For the text-containing cell, return its midpoint in [x, y] coordinate format. 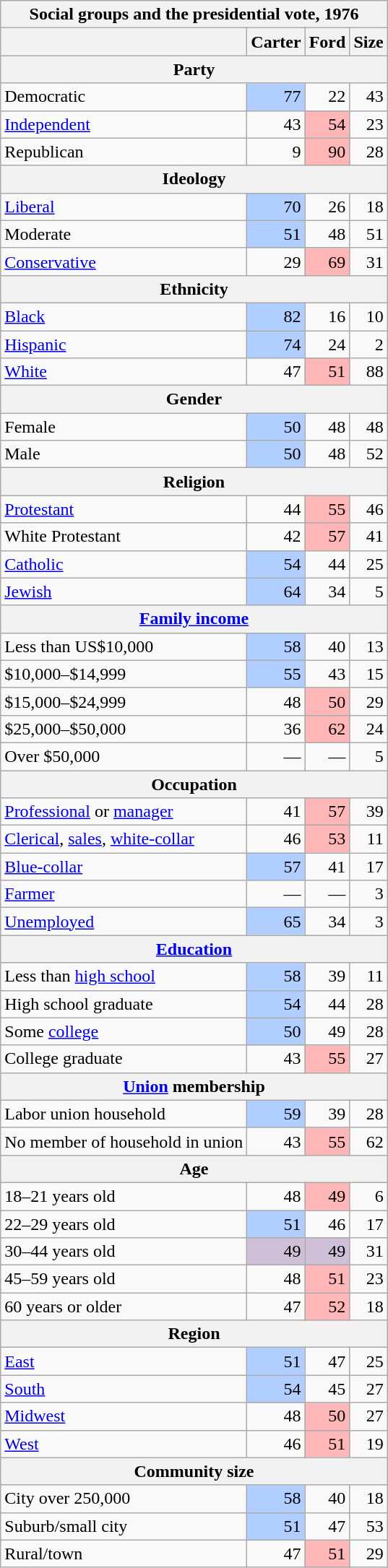
Social groups and the presidential vote, 1976 [194, 14]
Labor union household [124, 1114]
Blue-collar [124, 867]
10 [368, 316]
Less than high school [124, 976]
City over 250,000 [124, 1499]
45–59 years old [124, 1279]
30–44 years old [124, 1252]
Union membership [194, 1086]
6 [368, 1196]
Protestant [124, 509]
Rural/town [124, 1554]
Independent [124, 124]
74 [276, 345]
Some college [124, 1031]
Catholic [124, 564]
Clerical, sales, white-collar [124, 839]
Male [124, 454]
Region [194, 1334]
64 [276, 592]
90 [327, 152]
Less than US$10,000 [124, 646]
$25,000–$50,000 [124, 729]
42 [276, 537]
59 [276, 1114]
South [124, 1389]
9 [276, 152]
45 [327, 1389]
Moderate [124, 234]
West [124, 1444]
Family income [194, 619]
60 years or older [124, 1307]
77 [276, 97]
Religion [194, 482]
Hispanic [124, 345]
22–29 years old [124, 1224]
$15,000–$24,999 [124, 701]
Carter [276, 42]
Farmer [124, 894]
East [124, 1361]
White Protestant [124, 537]
Education [194, 949]
16 [327, 316]
No member of household in union [124, 1141]
White [124, 372]
Midwest [124, 1416]
Female [124, 427]
88 [368, 372]
69 [327, 261]
26 [327, 207]
Liberal [124, 207]
Republican [124, 152]
2 [368, 345]
Community size [194, 1471]
$10,000–$14,999 [124, 674]
High school graduate [124, 1004]
22 [327, 97]
Ideology [194, 179]
Occupation [194, 784]
18–21 years old [124, 1196]
Black [124, 316]
13 [368, 646]
Conservative [124, 261]
15 [368, 674]
College graduate [124, 1059]
Over $50,000 [124, 756]
Professional or manager [124, 812]
Democratic [124, 97]
Suburb/small city [124, 1526]
Ford [327, 42]
Jewish [124, 592]
70 [276, 207]
Unemployed [124, 922]
Size [368, 42]
19 [368, 1444]
Gender [194, 399]
36 [276, 729]
Ethnicity [194, 289]
Age [194, 1169]
Party [194, 69]
65 [276, 922]
82 [276, 316]
